Capture the cell that displays the provided text and extract its (X, Y) central coordinate. 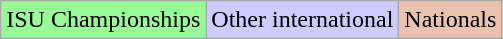
Nationals (450, 20)
ISU Championships (104, 20)
Other international (302, 20)
